Locate the cell with the specified text and output its [x, y] center coordinate. 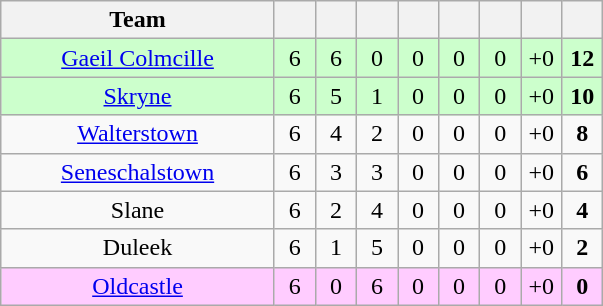
Seneschalstown [138, 172]
12 [582, 58]
10 [582, 96]
Skryne [138, 96]
Slane [138, 210]
8 [582, 134]
Oldcastle [138, 286]
Walterstown [138, 134]
Team [138, 20]
Duleek [138, 248]
Gaeil Colmcille [138, 58]
